Extract the (x, y) coordinate from the center of the cell holding the provided text.  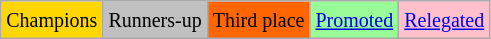
Relegated (444, 20)
Third place (258, 20)
Promoted (354, 20)
Runners-up (155, 20)
Champions (52, 20)
